Return [x, y] of the center of cell containing provided text 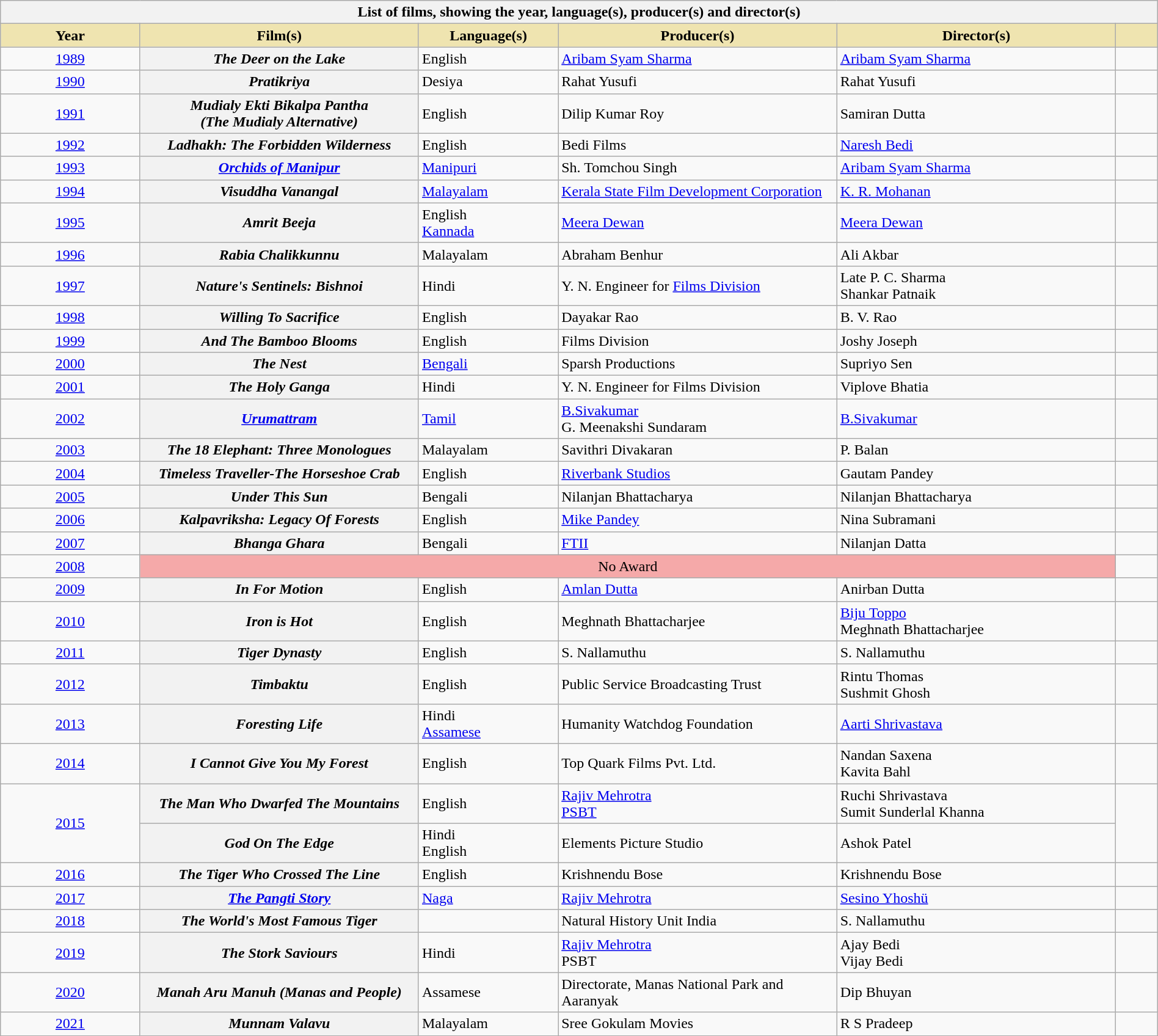
Iron is Hot [279, 621]
Nilanjan Datta [976, 543]
Meghnath Bhattacharjee [697, 621]
Sh. Tomchou Singh [697, 168]
Directorate, Manas National Park and Aaranyak [697, 992]
The Man Who Dwarfed The Mountains [279, 803]
1994 [70, 191]
Kalpavriksha: Legacy Of Forests [279, 520]
No Award [628, 566]
Dayakar Rao [697, 317]
Desiya [488, 82]
1998 [70, 317]
God On The Edge [279, 843]
Joshy Joseph [976, 340]
List of films, showing the year, language(s), producer(s) and director(s) [579, 12]
Ladhakh: The Forbidden Wilderness [279, 145]
2021 [70, 1024]
Nature's Sentinels: Bishnoi [279, 286]
2012 [70, 684]
Aarti Shrivastava [976, 723]
2009 [70, 589]
The World's Most Famous Tiger [279, 921]
The Tiger Who Crossed The Line [279, 875]
The 18 Elephant: Three Monologues [279, 450]
Rajiv Mehrotra PSBT [697, 953]
Foresting Life [279, 723]
Ashok Patel [976, 843]
Public Service Broadcasting Trust [697, 684]
1997 [70, 286]
Naga [488, 898]
Ruchi ShrivastavaSumit Sunderlal Khanna [976, 803]
Sparsh Productions [697, 364]
The Pangti Story [279, 898]
B.Sivakumar [976, 419]
1991 [70, 114]
Naresh Bedi [976, 145]
Viplove Bhatia [976, 387]
2008 [70, 566]
Timbaktu [279, 684]
2014 [70, 764]
2002 [70, 419]
Tiger Dynasty [279, 652]
Urumattram [279, 419]
1996 [70, 254]
Manipuri [488, 168]
2018 [70, 921]
2020 [70, 992]
Samiran Dutta [976, 114]
Manah Aru Manuh (Manas and People) [279, 992]
2010 [70, 621]
Mudialy Ekti Bikalpa Pantha(The Mudialy Alternative) [279, 114]
Ali Akbar [976, 254]
Kerala State Film Development Corporation [697, 191]
Abraham Benhur [697, 254]
Natural History Unit India [697, 921]
Sree Gokulam Movies [697, 1024]
Gautam Pandey [976, 473]
Dip Bhuyan [976, 992]
1992 [70, 145]
2004 [70, 473]
HindiAssamese [488, 723]
1995 [70, 222]
And The Bamboo Blooms [279, 340]
Munnam Valavu [279, 1024]
Riverbank Studios [697, 473]
2019 [70, 953]
2003 [70, 450]
In For Motion [279, 589]
Biju ToppoMeghnath Bhattacharjee [976, 621]
Rabia Chalikkunnu [279, 254]
Nandan SaxenaKavita Bahl [976, 764]
P. Balan [976, 450]
Producer(s) [697, 35]
2015 [70, 823]
2000 [70, 364]
Savithri Divakaran [697, 450]
FTII [697, 543]
R S Pradeep [976, 1024]
Director(s) [976, 35]
Bhanga Ghara [279, 543]
2017 [70, 898]
1993 [70, 168]
2005 [70, 497]
Amrit Beeja [279, 222]
Films Division [697, 340]
Film(s) [279, 35]
Rintu ThomasSushmit Ghosh [976, 684]
2013 [70, 723]
Elements Picture Studio [697, 843]
Mike Pandey [697, 520]
Pratikriya [279, 82]
Late P. C. SharmaShankar Patnaik [976, 286]
Nina Subramani [976, 520]
B.Sivakumar G. Meenakshi Sundaram [697, 419]
Year [70, 35]
Assamese [488, 992]
The Holy Ganga [279, 387]
1989 [70, 59]
The Stork Saviours [279, 953]
Anirban Dutta [976, 589]
K. R. Mohanan [976, 191]
Tamil [488, 419]
Willing To Sacrifice [279, 317]
2011 [70, 652]
Rajiv Mehrotra [697, 898]
2006 [70, 520]
Ajay Bedi Vijay Bedi [976, 953]
B. V. Rao [976, 317]
Orchids of Manipur [279, 168]
Supriyo Sen [976, 364]
Timeless Traveller-The Horseshoe Crab [279, 473]
1999 [70, 340]
Bedi Films [697, 145]
Amlan Dutta [697, 589]
The Nest [279, 364]
Sesino Yhoshü [976, 898]
I Cannot Give You My Forest [279, 764]
HindiEnglish [488, 843]
2016 [70, 875]
2001 [70, 387]
Humanity Watchdog Foundation [697, 723]
EnglishKannada [488, 222]
Visuddha Vanangal [279, 191]
Rajiv MehrotraPSBT [697, 803]
Language(s) [488, 35]
Top Quark Films Pvt. Ltd. [697, 764]
Under This Sun [279, 497]
The Deer on the Lake [279, 59]
Dilip Kumar Roy [697, 114]
2007 [70, 543]
1990 [70, 82]
